Provide the (x, y) coordinate of the cell's center where the given text is located.  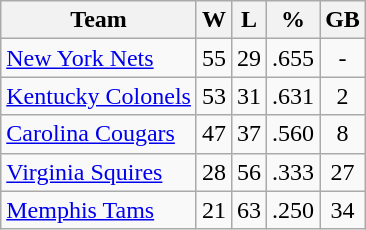
28 (214, 172)
Carolina Cougars (99, 134)
.560 (294, 134)
.250 (294, 210)
8 (343, 134)
New York Nets (99, 58)
Virginia Squires (99, 172)
31 (250, 96)
47 (214, 134)
63 (250, 210)
.631 (294, 96)
34 (343, 210)
- (343, 58)
Kentucky Colonels (99, 96)
L (250, 20)
27 (343, 172)
37 (250, 134)
Memphis Tams (99, 210)
55 (214, 58)
.655 (294, 58)
56 (250, 172)
53 (214, 96)
W (214, 20)
GB (343, 20)
21 (214, 210)
2 (343, 96)
.333 (294, 172)
% (294, 20)
29 (250, 58)
Team (99, 20)
